Capture the cell that displays the provided text and extract its [X, Y] central coordinate. 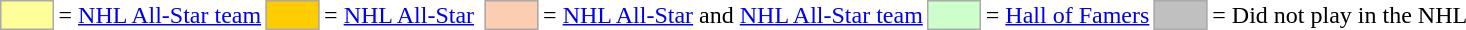
= NHL All-Star [400, 15]
= NHL All-Star and NHL All-Star team [734, 15]
= Hall of Famers [1068, 15]
= NHL All-Star team [160, 15]
